Extract the [X, Y] coordinate from the center of the cell holding the provided text.  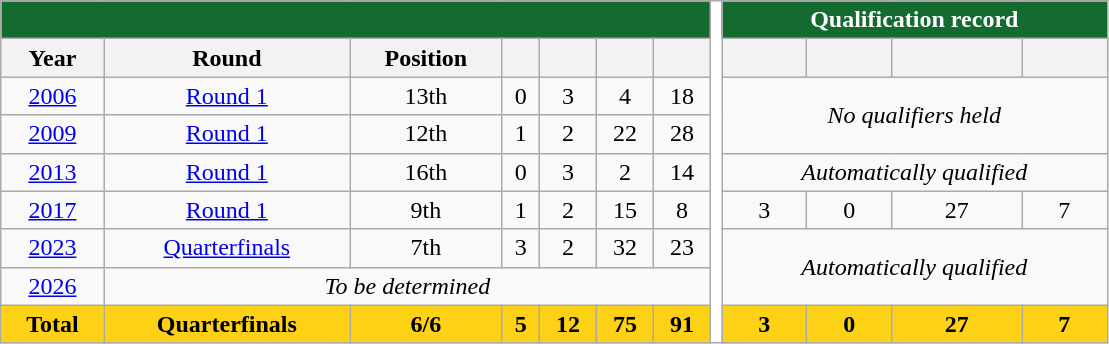
22 [626, 134]
5 [520, 324]
12th [426, 134]
9th [426, 210]
12 [568, 324]
23 [682, 248]
16th [426, 172]
75 [626, 324]
8 [682, 210]
2017 [52, 210]
Qualification record [914, 20]
15 [626, 210]
Position [426, 58]
13th [426, 96]
2023 [52, 248]
2026 [52, 286]
Round [227, 58]
4 [626, 96]
No qualifiers held [914, 115]
18 [682, 96]
28 [682, 134]
7th [426, 248]
32 [626, 248]
2006 [52, 96]
2009 [52, 134]
Total [52, 324]
2013 [52, 172]
Year [52, 58]
14 [682, 172]
6/6 [426, 324]
To be determined [407, 286]
91 [682, 324]
